Pinpoint the cell where the given text exists, returning its (X, Y) midpoint coordinate. 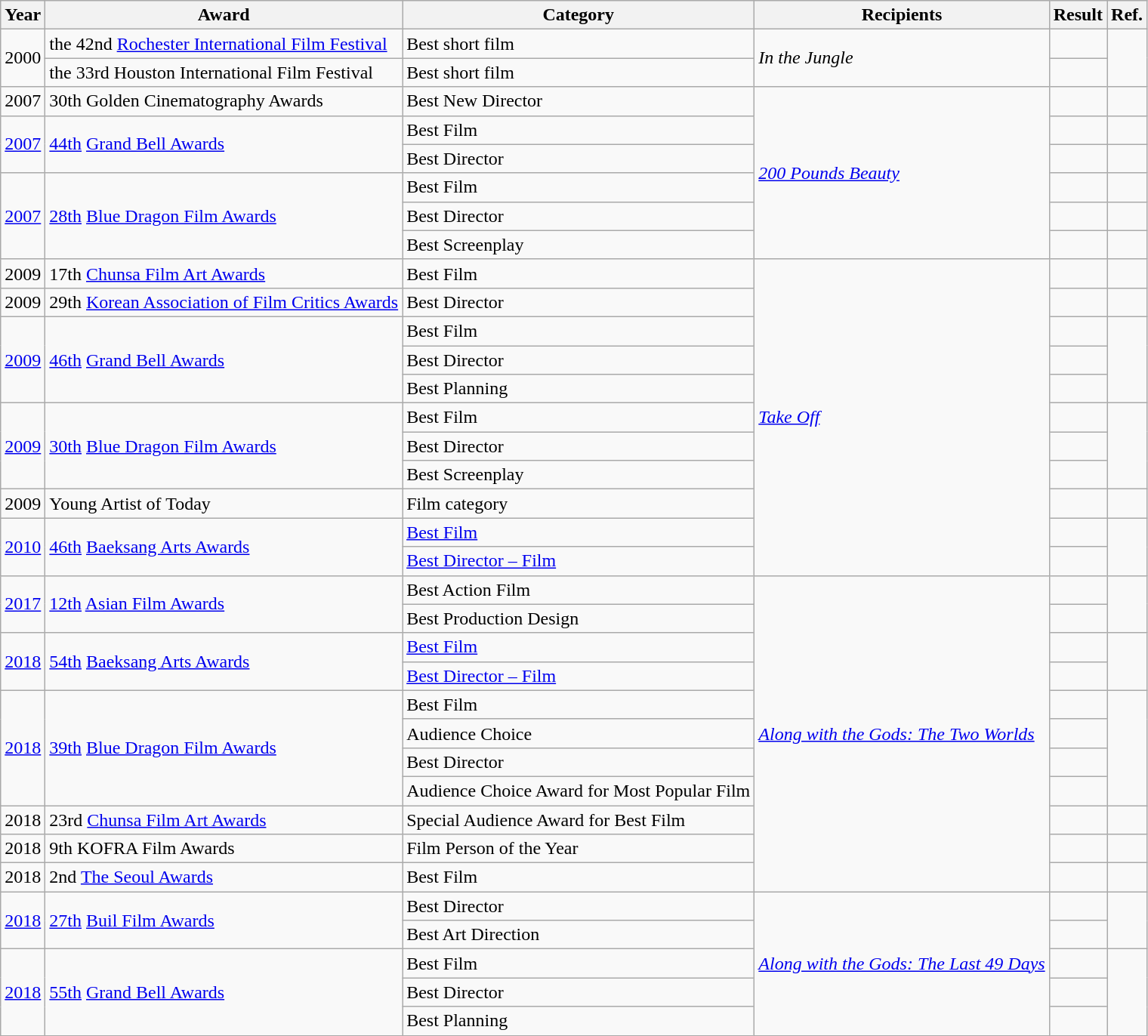
Young Artist of Today (224, 504)
Take Off (902, 417)
30th Blue Dragon Film Awards (224, 446)
Category (579, 15)
the 42nd Rochester International Film Festival (224, 44)
200 Pounds Beauty (902, 173)
Audience Choice Award for Most Popular Film (579, 791)
Audience Choice (579, 733)
Year (23, 15)
39th Blue Dragon Film Awards (224, 748)
Best Production Design (579, 618)
2nd The Seoul Awards (224, 877)
55th Grand Bell Awards (224, 992)
Best Action Film (579, 590)
30th Golden Cinematography Awards (224, 101)
9th KOFRA Film Awards (224, 849)
Best Art Direction (579, 935)
44th Grand Bell Awards (224, 144)
Special Audience Award for Best Film (579, 819)
Film category (579, 504)
In the Jungle (902, 58)
46th Grand Bell Awards (224, 359)
Film Person of the Year (579, 849)
2010 (23, 547)
Best New Director (579, 101)
Ref. (1127, 15)
2017 (23, 604)
27th Buil Film Awards (224, 920)
54th Baeksang Arts Awards (224, 661)
Recipients (902, 15)
17th Chunsa Film Art Awards (224, 273)
Along with the Gods: The Last 49 Days (902, 964)
46th Baeksang Arts Awards (224, 547)
Award (224, 15)
29th Korean Association of Film Critics Awards (224, 302)
Result (1078, 15)
12th Asian Film Awards (224, 604)
23rd Chunsa Film Art Awards (224, 819)
Along with the Gods: The Two Worlds (902, 734)
2000 (23, 58)
28th Blue Dragon Film Awards (224, 216)
the 33rd Houston International Film Festival (224, 72)
